Determine the [x, y] coordinate at the center of the cell enclosing the given text.  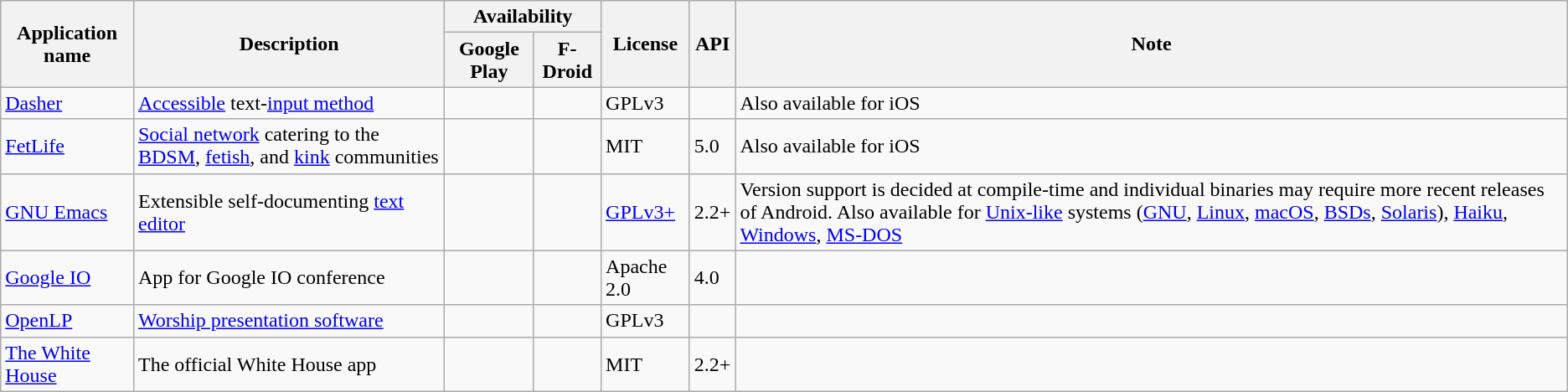
The official White House app [288, 364]
Description [288, 44]
API [712, 44]
GNU Emacs [67, 212]
FetLife [67, 146]
Social network catering to the BDSM, fetish, and kink communities [288, 146]
Worship presentation software [288, 321]
Extensible self-documenting text editor [288, 212]
Availability [523, 17]
Application name [67, 44]
GPLv3+ [646, 212]
Apache 2.0 [646, 278]
Dasher [67, 103]
Note [1151, 44]
F-Droid [568, 60]
OpenLP [67, 321]
License [646, 44]
5.0 [712, 146]
The White House [67, 364]
Google IO [67, 278]
Google Play [489, 60]
4.0 [712, 278]
Accessible text-input method [288, 103]
App for Google IO conference [288, 278]
